From the cell containing the given text, extract its center point as [X, Y] coordinate. 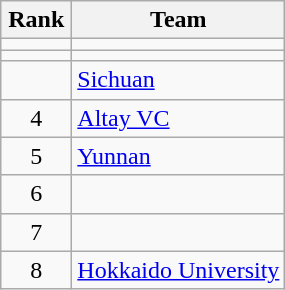
Sichuan [178, 80]
Altay VC [178, 118]
Rank [36, 20]
6 [36, 194]
Hokkaido University [178, 270]
5 [36, 156]
Team [178, 20]
4 [36, 118]
8 [36, 270]
7 [36, 232]
Yunnan [178, 156]
